For the text-containing cell, return its midpoint in (x, y) coordinate format. 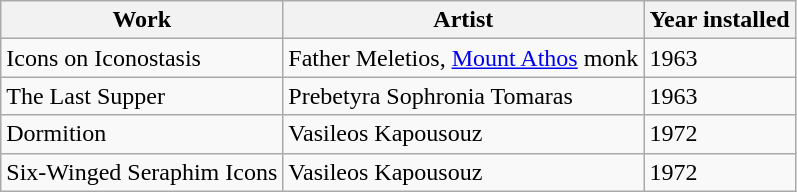
Prebetyra Sophronia Tomaras (464, 96)
The Last Supper (142, 96)
Dormition (142, 134)
Icons on Iconostasis (142, 58)
Six-Winged Seraphim Icons (142, 172)
Father Meletios, Mount Athos monk (464, 58)
Year installed (720, 20)
Work (142, 20)
Artist (464, 20)
